For the text-containing cell, return its midpoint in [X, Y] coordinate format. 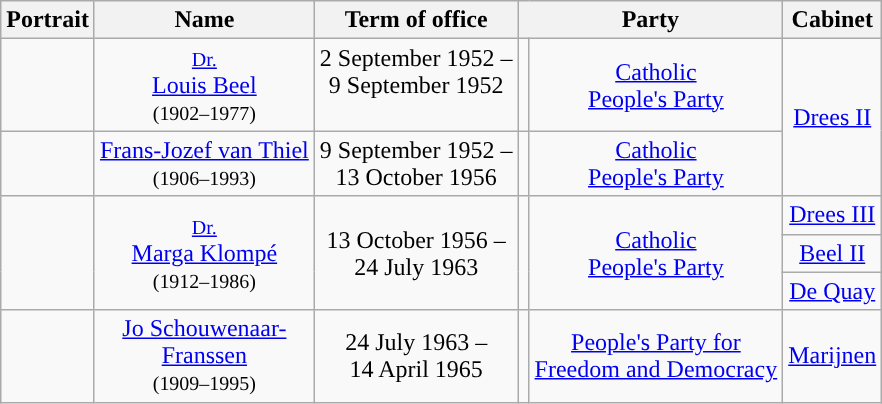
De Quay [832, 291]
Dr. Louis Beel (1902–1977) [204, 85]
People's Party for Freedom and Democracy [656, 356]
Dr. Marga Klompé (1912–1986) [204, 253]
Term of office [416, 20]
Beel II [832, 253]
2 September 1952 – 9 September 1952 [416, 85]
Marijnen [832, 356]
Cabinet [832, 20]
Drees III [832, 215]
13 October 1956 – 24 July 1963 [416, 253]
Name [204, 20]
Drees II [832, 118]
Party [650, 20]
9 September 1952 – 13 October 1956 [416, 164]
Frans-Jozef van Thiel (1906–1993) [204, 164]
Jo Schouwenaar-Franssen (1909–1995) [204, 356]
Portrait [48, 20]
24 July 1963 – 14 April 1965 [416, 356]
